For the text-containing cell, return its midpoint in [x, y] coordinate format. 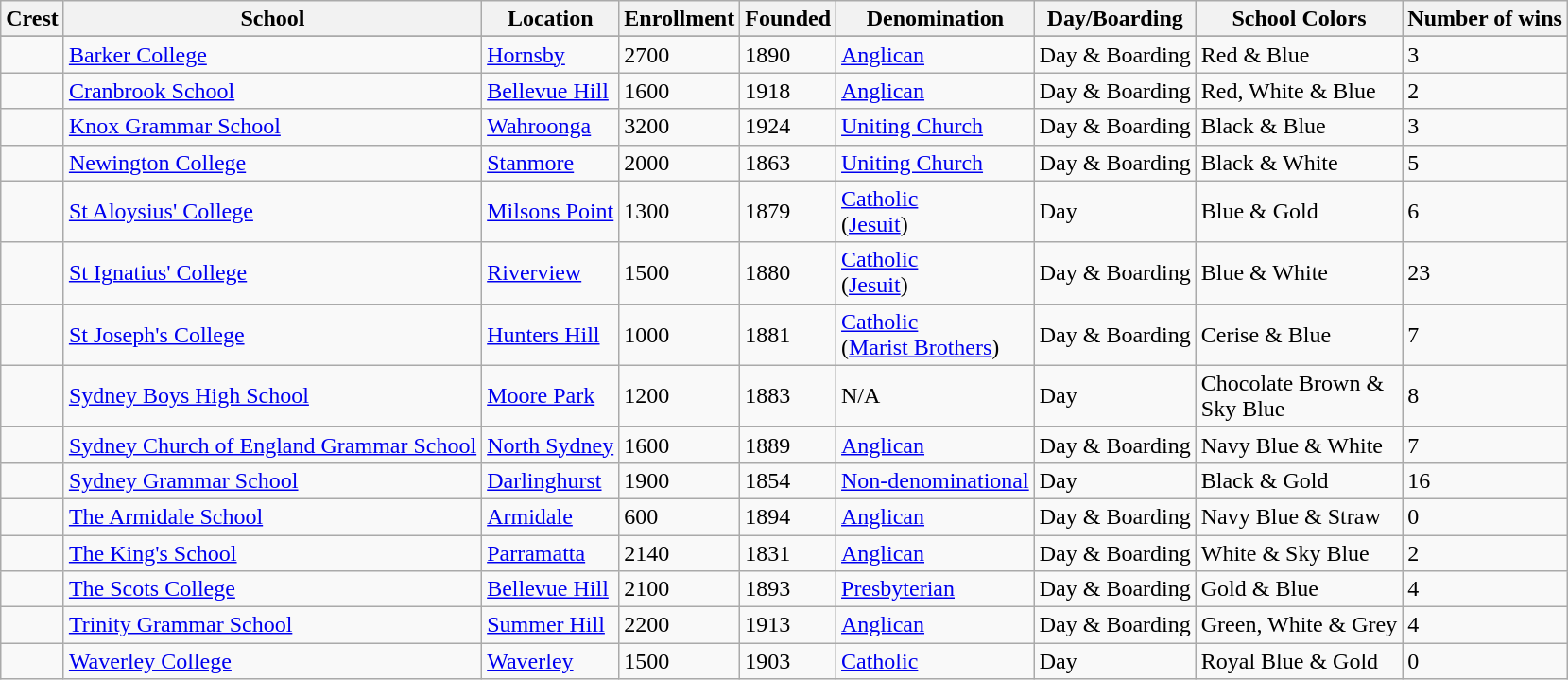
Sydney Boys High School [272, 395]
St Ignatius' College [272, 272]
School Colors [1299, 19]
Hunters Hill [550, 335]
Black & Blue [1299, 127]
Newington College [272, 163]
Location [550, 19]
1200 [680, 395]
The Scots College [272, 589]
2100 [680, 589]
Barker College [272, 55]
Red & Blue [1299, 55]
2000 [680, 163]
Day/Boarding [1115, 19]
Enrollment [680, 19]
Summer Hill [550, 625]
Red, White & Blue [1299, 91]
Cranbrook School [272, 91]
1918 [788, 91]
Green, White & Grey [1299, 625]
Darlinghurst [550, 480]
The King's School [272, 553]
Parramatta [550, 553]
Knox Grammar School [272, 127]
Moore Park [550, 395]
Crest [32, 19]
Royal Blue & Gold [1299, 661]
St Aloysius' College [272, 212]
Catholic(Marist Brothers) [936, 335]
2140 [680, 553]
Denomination [936, 19]
White & Sky Blue [1299, 553]
Navy Blue & Straw [1299, 516]
1300 [680, 212]
The Armidale School [272, 516]
Milsons Point [550, 212]
Navy Blue & White [1299, 445]
1913 [788, 625]
1894 [788, 516]
1900 [680, 480]
School [272, 19]
2700 [680, 55]
1000 [680, 335]
Black & Gold [1299, 480]
Non-denominational [936, 480]
Sydney Grammar School [272, 480]
1854 [788, 480]
Gold & Blue [1299, 589]
1903 [788, 661]
1880 [788, 272]
3200 [680, 127]
Waverley College [272, 661]
1881 [788, 335]
1831 [788, 553]
Black & White [1299, 163]
1890 [788, 55]
1893 [788, 589]
600 [680, 516]
North Sydney [550, 445]
6 [1486, 212]
16 [1486, 480]
N/A [936, 395]
Stanmore [550, 163]
St Joseph's College [272, 335]
5 [1486, 163]
Founded [788, 19]
1924 [788, 127]
Hornsby [550, 55]
Cerise & Blue [1299, 335]
1889 [788, 445]
1883 [788, 395]
8 [1486, 395]
Wahroonga [550, 127]
Blue & Gold [1299, 212]
Blue & White [1299, 272]
23 [1486, 272]
Presbyterian [936, 589]
Number of wins [1486, 19]
Waverley [550, 661]
Chocolate Brown &Sky Blue [1299, 395]
Trinity Grammar School [272, 625]
Riverview [550, 272]
Sydney Church of England Grammar School [272, 445]
Catholic [936, 661]
1879 [788, 212]
2200 [680, 625]
Armidale [550, 516]
1863 [788, 163]
